Output the [x, y] coordinate of the center of the cell containing the given text.  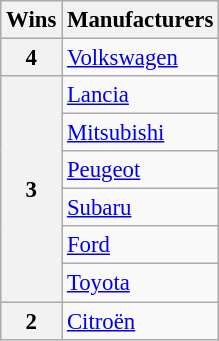
Manufacturers [140, 20]
Ford [140, 245]
4 [32, 58]
Toyota [140, 283]
Volkswagen [140, 58]
3 [32, 189]
Subaru [140, 208]
Lancia [140, 95]
Mitsubishi [140, 133]
Citroën [140, 321]
Wins [32, 20]
Peugeot [140, 170]
2 [32, 321]
